Output the (X, Y) coordinate of the center of the cell containing the given text.  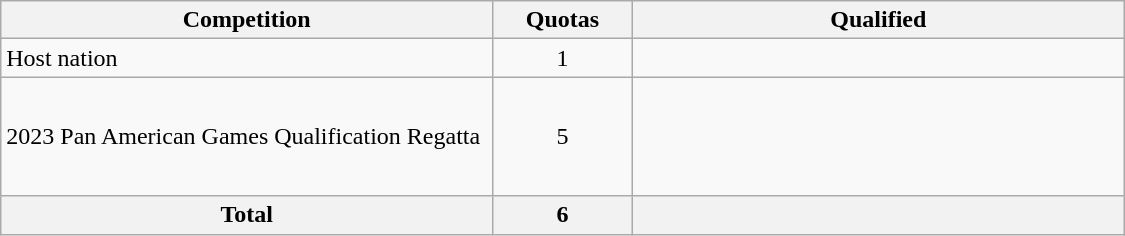
Host nation (247, 58)
Competition (247, 20)
2023 Pan American Games Qualification Regatta (247, 136)
1 (563, 58)
6 (563, 215)
Total (247, 215)
Quotas (563, 20)
5 (563, 136)
Qualified (878, 20)
